Find where the given text appears and provide that cell's center as [x, y] coordinate. 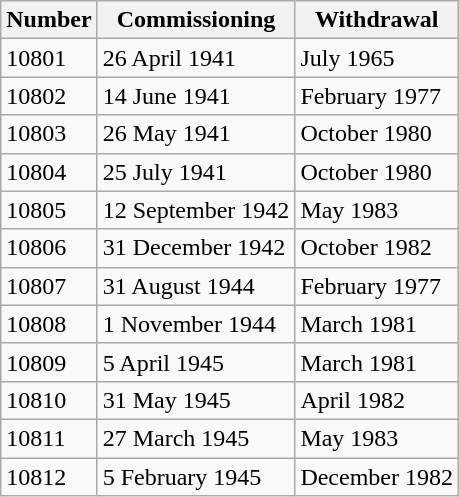
5 April 1945 [196, 362]
10806 [49, 248]
Number [49, 20]
10807 [49, 286]
10810 [49, 400]
31 August 1944 [196, 286]
31 May 1945 [196, 400]
10804 [49, 172]
10805 [49, 210]
26 May 1941 [196, 134]
December 1982 [377, 477]
26 April 1941 [196, 58]
10812 [49, 477]
14 June 1941 [196, 96]
10808 [49, 324]
April 1982 [377, 400]
October 1982 [377, 248]
Commissioning [196, 20]
27 March 1945 [196, 438]
1 November 1944 [196, 324]
12 September 1942 [196, 210]
10801 [49, 58]
25 July 1941 [196, 172]
31 December 1942 [196, 248]
July 1965 [377, 58]
Withdrawal [377, 20]
10811 [49, 438]
10803 [49, 134]
10809 [49, 362]
10802 [49, 96]
5 February 1945 [196, 477]
